For the text-containing cell, return its midpoint in (x, y) coordinate format. 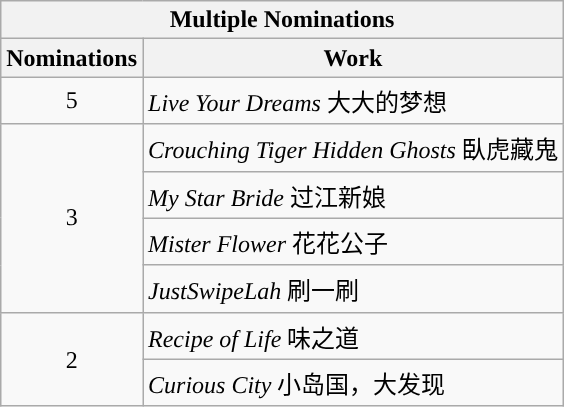
Recipe of Life 味之道 (352, 336)
Nominations (72, 58)
Curious City 小岛国，大发现 (352, 382)
Work (352, 58)
Multiple Nominations (282, 20)
JustSwipeLah 刷一刷 (352, 288)
Crouching Tiger Hidden Ghosts 臥虎藏鬼 (352, 148)
2 (72, 359)
3 (72, 218)
Mister Flower 花花公子 (352, 242)
Live Your Dreams 大大的梦想 (352, 100)
5 (72, 100)
My Star Bride 过江新娘 (352, 194)
